For the text-containing cell, return its midpoint in [X, Y] coordinate format. 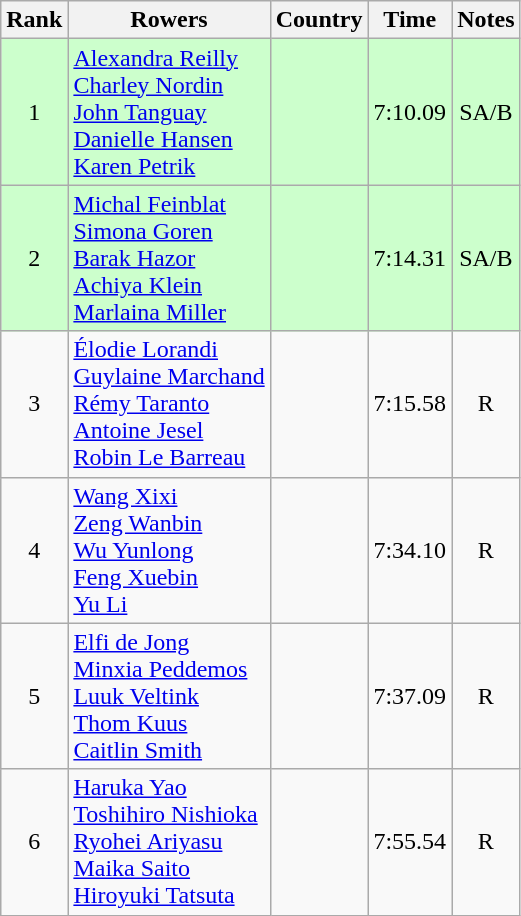
5 [34, 696]
Rowers [169, 20]
Élodie LorandiGuylaine MarchandRémy TarantoAntoine JeselRobin Le Barreau [169, 404]
7:34.10 [410, 550]
1 [34, 112]
6 [34, 842]
Michal FeinblatSimona GorenBarak HazorAchiya KleinMarlaina Miller [169, 258]
Country [319, 20]
Rank [34, 20]
Elfi de JongMinxia PeddemosLuuk VeltinkThom KuusCaitlin Smith [169, 696]
7:10.09 [410, 112]
4 [34, 550]
3 [34, 404]
Time [410, 20]
Haruka YaoToshihiro NishiokaRyohei AriyasuMaika SaitoHiroyuki Tatsuta [169, 842]
Wang XixiZeng WanbinWu YunlongFeng XuebinYu Li [169, 550]
Alexandra ReillyCharley NordinJohn TanguayDanielle HansenKaren Petrik [169, 112]
7:15.58 [410, 404]
7:37.09 [410, 696]
Notes [486, 20]
7:14.31 [410, 258]
7:55.54 [410, 842]
2 [34, 258]
